Search for the cell housing the specified text and yield its [x, y] center coordinate. 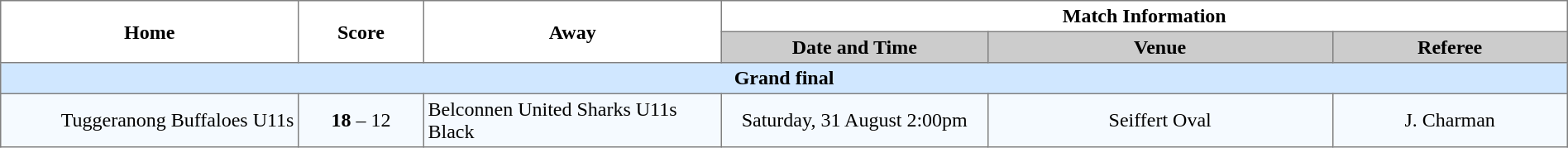
Date and Time [854, 47]
Away [572, 31]
18 – 12 [361, 120]
Belconnen United Sharks U11s Black [572, 120]
Home [150, 31]
Saturday, 31 August 2:00pm [854, 120]
J. Charman [1450, 120]
Venue [1159, 47]
Seiffert Oval [1159, 120]
Grand final [784, 79]
Referee [1450, 47]
Tuggeranong Buffaloes U11s [150, 120]
Match Information [1145, 17]
Score [361, 31]
